For the text-containing cell, return its midpoint in (X, Y) coordinate format. 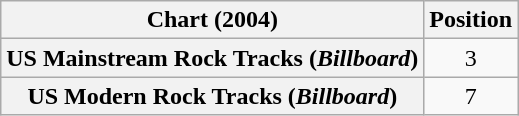
7 (471, 96)
Position (471, 20)
Chart (2004) (212, 20)
3 (471, 58)
US Modern Rock Tracks (Billboard) (212, 96)
US Mainstream Rock Tracks (Billboard) (212, 58)
